Return the [x, y] coordinate for the center point of the cell that contains the specified text.  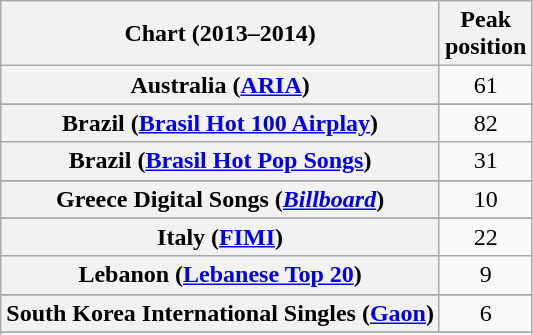
82 [485, 123]
Brazil (Brasil Hot Pop Songs) [220, 161]
31 [485, 161]
9 [485, 275]
6 [485, 313]
61 [485, 85]
Lebanon (Lebanese Top 20) [220, 275]
Chart (2013–2014) [220, 34]
22 [485, 237]
Italy (FIMI) [220, 237]
Brazil (Brasil Hot 100 Airplay) [220, 123]
Australia (ARIA) [220, 85]
10 [485, 199]
Greece Digital Songs (Billboard) [220, 199]
South Korea International Singles (Gaon) [220, 313]
Peakposition [485, 34]
